Extract the [X, Y] coordinate from the center of the cell holding the provided text.  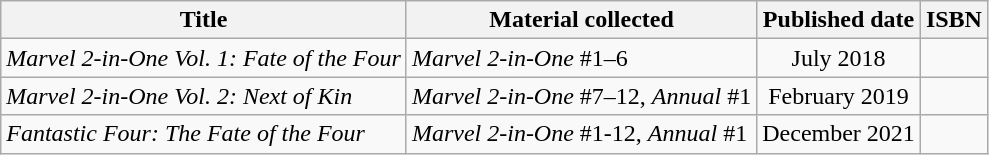
July 2018 [839, 58]
Marvel 2-in-One #1–6 [581, 58]
Title [204, 20]
Fantastic Four: The Fate of the Four [204, 134]
Marvel 2-in-One Vol. 2: Next of Kin [204, 96]
December 2021 [839, 134]
Material collected [581, 20]
Marvel 2-in-One #7–12, Annual #1 [581, 96]
February 2019 [839, 96]
Marvel 2-in-One #1-12, Annual #1 [581, 134]
Marvel 2-in-One Vol. 1: Fate of the Four [204, 58]
ISBN [954, 20]
Published date [839, 20]
